Return [X, Y] of the center of cell containing provided text 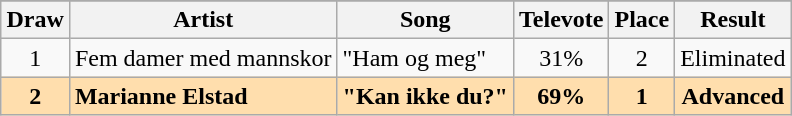
31% [560, 58]
Artist [203, 20]
69% [560, 96]
Result [733, 20]
Place [642, 20]
Televote [560, 20]
Draw [35, 20]
"Ham og meg" [425, 58]
Song [425, 20]
"Kan ikke du?" [425, 96]
Marianne Elstad [203, 96]
Eliminated [733, 58]
Advanced [733, 96]
Fem damer med mannskor [203, 58]
